Identify which cell holds the provided text, then report its [X, Y] central coordinate. 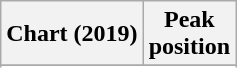
Peakposition [189, 34]
Chart (2019) [72, 34]
